Return (X, Y) of the center of cell containing provided text 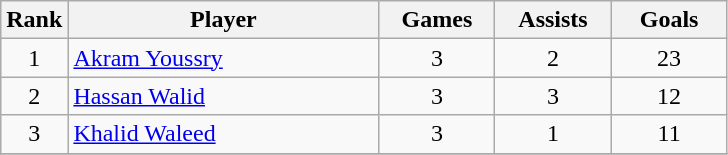
12 (669, 96)
Hassan Walid (224, 96)
Assists (553, 20)
23 (669, 58)
Rank (34, 20)
Khalid Waleed (224, 134)
Player (224, 20)
Akram Youssry (224, 58)
11 (669, 134)
Games (437, 20)
Goals (669, 20)
